Scan for the cell matching the given text and deliver its (x, y) coordinate at center. 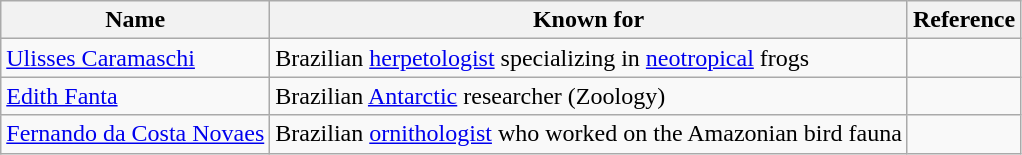
Brazilian herpetologist specializing in neotropical frogs (589, 58)
Known for (589, 20)
Brazilian Antarctic researcher (Zoology) (589, 96)
Brazilian ornithologist who worked on the Amazonian bird fauna (589, 134)
Reference (964, 20)
Name (136, 20)
Ulisses Caramaschi (136, 58)
Edith Fanta (136, 96)
Fernando da Costa Novaes (136, 134)
